Return the (X, Y) coordinate for the center point of the cell that contains the specified text.  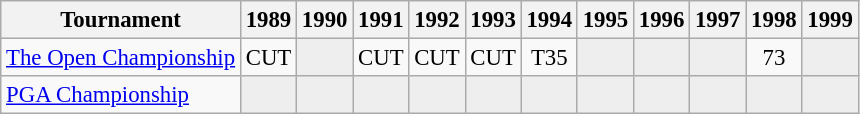
1997 (718, 20)
1993 (493, 20)
PGA Championship (121, 95)
Tournament (121, 20)
T35 (549, 58)
1992 (437, 20)
The Open Championship (121, 58)
1990 (325, 20)
1996 (661, 20)
1998 (774, 20)
73 (774, 58)
1989 (268, 20)
1994 (549, 20)
1995 (605, 20)
1991 (381, 20)
1999 (830, 20)
